Scan for the cell matching the given text and deliver its [X, Y] coordinate at center. 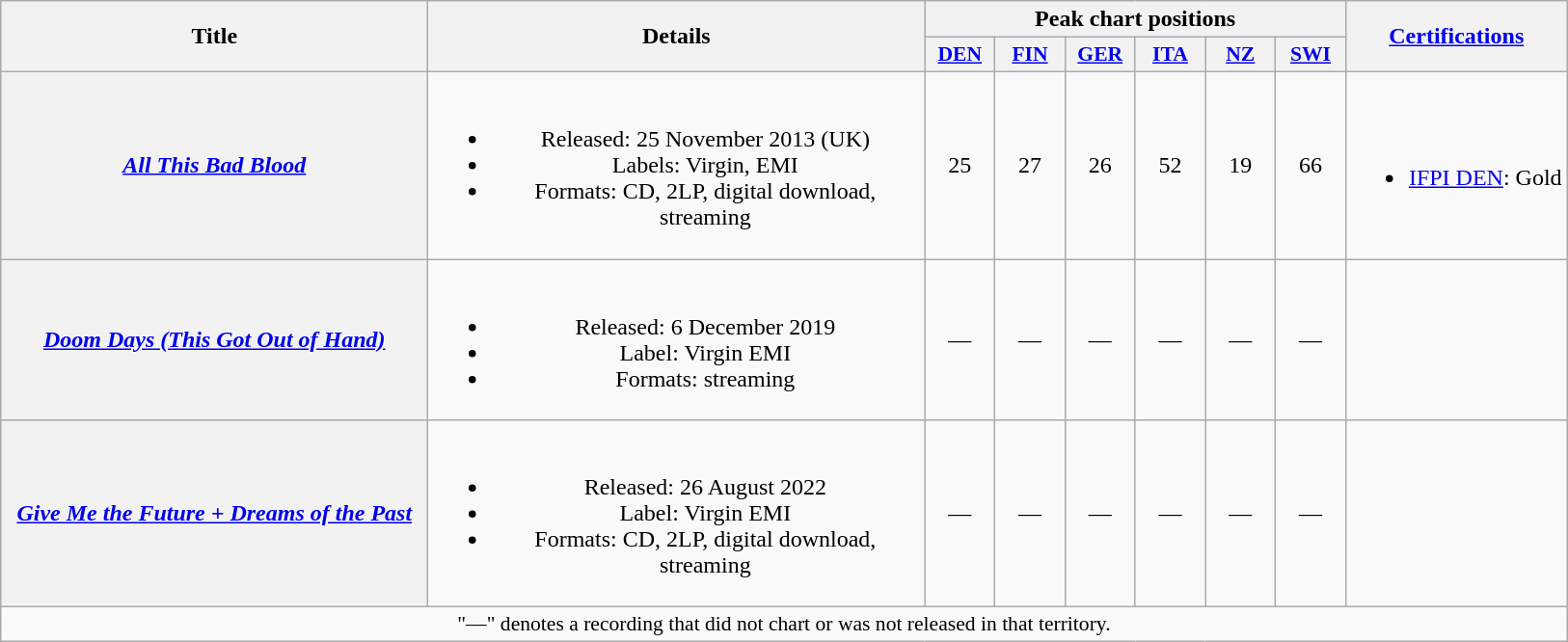
SWI [1311, 55]
27 [1030, 165]
ITA [1171, 55]
Details [677, 37]
Released: 26 August 2022Label: Virgin EMIFormats: CD, 2LP, digital download, streaming [677, 514]
52 [1171, 165]
Title [214, 37]
Peak chart positions [1135, 19]
25 [960, 165]
66 [1311, 165]
GER [1099, 55]
FIN [1030, 55]
Give Me the Future + Dreams of the Past [214, 514]
Released: 6 December 2019Label: Virgin EMIFormats: streaming [677, 339]
Doom Days (This Got Out of Hand) [214, 339]
Released: 25 November 2013 (UK)Labels: Virgin, EMIFormats: CD, 2LP, digital download, streaming [677, 165]
19 [1240, 165]
All This Bad Blood [214, 165]
Certifications [1456, 37]
DEN [960, 55]
NZ [1240, 55]
IFPI DEN: Gold [1456, 165]
26 [1099, 165]
"—" denotes a recording that did not chart or was not released in that territory. [784, 625]
